Return (x, y) of the center of cell containing provided text 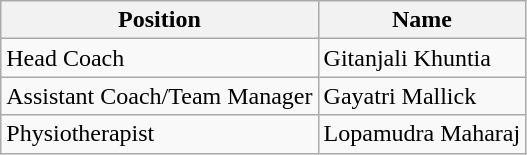
Assistant Coach/Team Manager (160, 96)
Gitanjali Khuntia (422, 58)
Gayatri Mallick (422, 96)
Head Coach (160, 58)
Physiotherapist (160, 134)
Name (422, 20)
Lopamudra Maharaj (422, 134)
Position (160, 20)
